Pinpoint the cell where the given text exists, returning its (X, Y) midpoint coordinate. 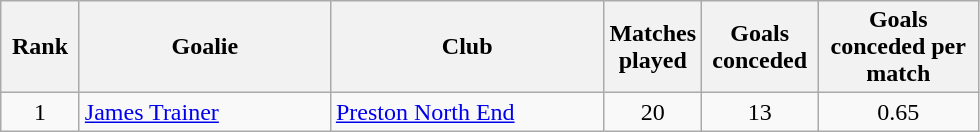
Preston North End (467, 112)
0.65 (898, 112)
1 (40, 112)
13 (760, 112)
James Trainer (204, 112)
Club (467, 47)
Goals conceded per match (898, 47)
Matches played (653, 47)
20 (653, 112)
Rank (40, 47)
Goalie (204, 47)
Goals conceded (760, 47)
